Return (x, y) of the center of cell containing provided text 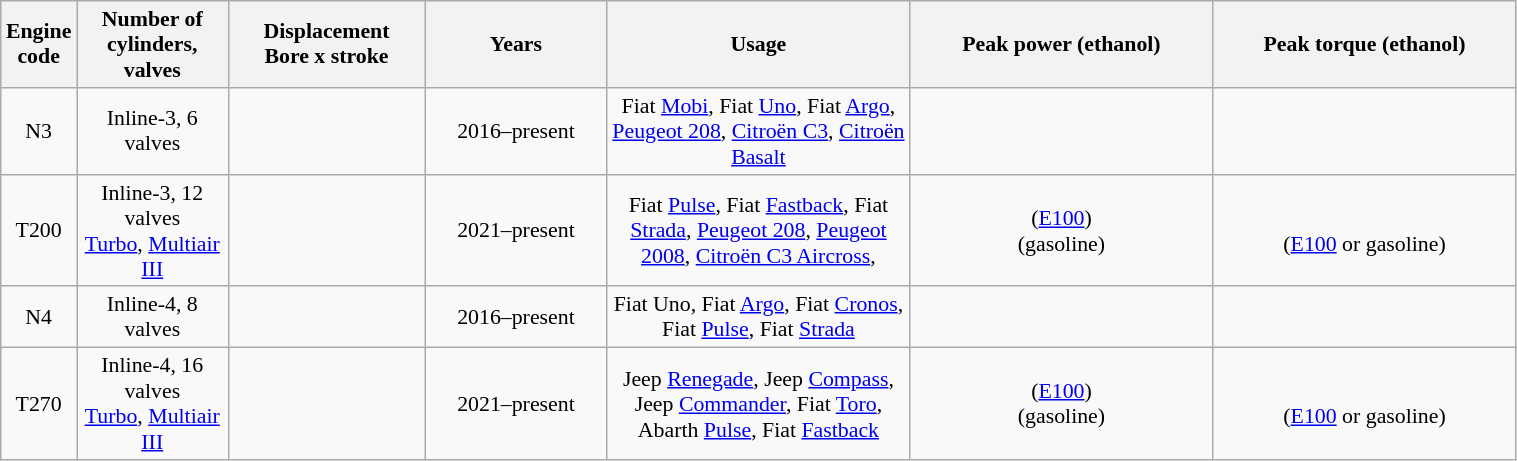
Fiat Mobi, Fiat Uno, Fiat Argo, Peugeot 208, Citroën C3, Citroën Basalt (758, 130)
Fiat Uno, Fiat Argo, Fiat Cronos, Fiat Pulse, Fiat Strada (758, 316)
Peak power (ethanol) (1062, 44)
T200 (39, 230)
DisplacementBore x stroke (326, 44)
Inline-3, 6 valves (152, 130)
N3 (39, 130)
Years (516, 44)
Usage (758, 44)
Peak torque (ethanol) (1364, 44)
Inline-4, 16 valvesTurbo, Multiair III (152, 403)
T270 (39, 403)
Inline-4, 8 valves (152, 316)
Jeep Renegade, Jeep Compass, Jeep Commander, Fiat Toro, Abarth Pulse, Fiat Fastback (758, 403)
N4 (39, 316)
Engine code (39, 44)
Inline-3, 12 valvesTurbo, Multiair III (152, 230)
Number of cylinders, valves (152, 44)
Fiat Pulse, Fiat Fastback, Fiat Strada, Peugeot 208, Peugeot 2008, Citroën C3 Aircross, (758, 230)
